Identify which cell holds the provided text, then report its [X, Y] central coordinate. 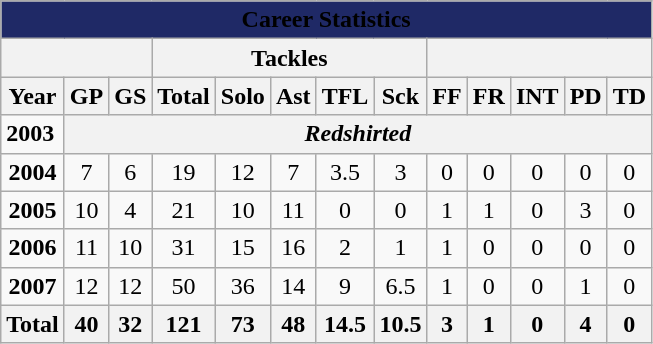
TD [629, 96]
Career Statistics [326, 20]
40 [86, 324]
32 [130, 324]
6 [130, 172]
21 [184, 210]
2 [345, 248]
9 [345, 286]
15 [242, 248]
2006 [33, 248]
PD [586, 96]
121 [184, 324]
2004 [33, 172]
2005 [33, 210]
36 [242, 286]
Sck [400, 96]
19 [184, 172]
Solo [242, 96]
2007 [33, 286]
14.5 [345, 324]
GP [86, 96]
Redshirted [358, 134]
FR [488, 96]
INT [537, 96]
TFL [345, 96]
10.5 [400, 324]
48 [293, 324]
2003 [33, 134]
3.5 [345, 172]
16 [293, 248]
FF [447, 96]
50 [184, 286]
73 [242, 324]
31 [184, 248]
Year [33, 96]
Tackles [290, 58]
GS [130, 96]
Ast [293, 96]
6.5 [400, 286]
14 [293, 286]
